Determine the [x, y] coordinate at the center of the cell enclosing the given text.  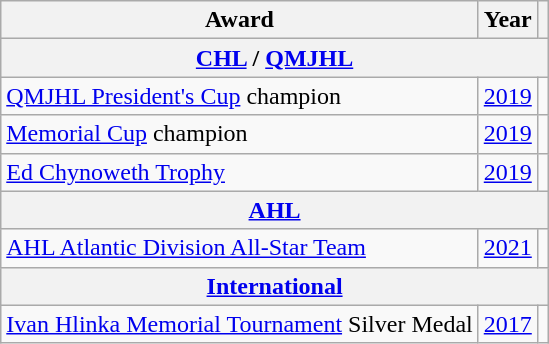
AHL [275, 210]
Ivan Hlinka Memorial Tournament Silver Medal [240, 324]
Year [508, 20]
Ed Chynoweth Trophy [240, 172]
Memorial Cup champion [240, 134]
QMJHL President's Cup champion [240, 96]
International [275, 286]
Award [240, 20]
2021 [508, 248]
2017 [508, 324]
CHL / QMJHL [275, 58]
AHL Atlantic Division All-Star Team [240, 248]
